From the cell containing the given text, extract its center point as [x, y] coordinate. 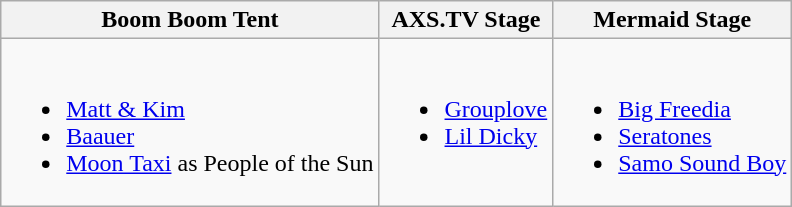
Big FreediaSeratonesSamo Sound Boy [672, 122]
AXS.TV Stage [466, 20]
GrouploveLil Dicky [466, 122]
Matt & KimBaauerMoon Taxi as People of the Sun [190, 122]
Mermaid Stage [672, 20]
Boom Boom Tent [190, 20]
